Scan for the cell matching the given text and deliver its (X, Y) coordinate at center. 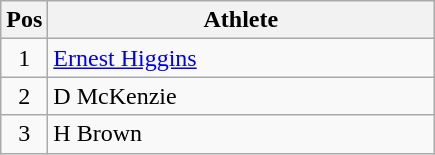
Athlete (241, 20)
Pos (24, 20)
3 (24, 134)
2 (24, 96)
H Brown (241, 134)
D McKenzie (241, 96)
Ernest Higgins (241, 58)
1 (24, 58)
